Find where the given text appears and provide that cell's center as (X, Y) coordinate. 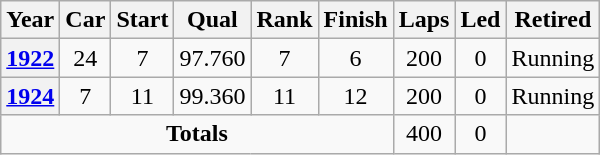
Led (480, 20)
Totals (197, 134)
Laps (424, 20)
400 (424, 134)
Qual (212, 20)
Year (30, 20)
6 (356, 58)
12 (356, 96)
Start (142, 20)
Retired (553, 20)
1924 (30, 96)
Rank (284, 20)
24 (86, 58)
Finish (356, 20)
99.360 (212, 96)
1922 (30, 58)
97.760 (212, 58)
Car (86, 20)
